Locate the cell with the specified text and output its (x, y) center coordinate. 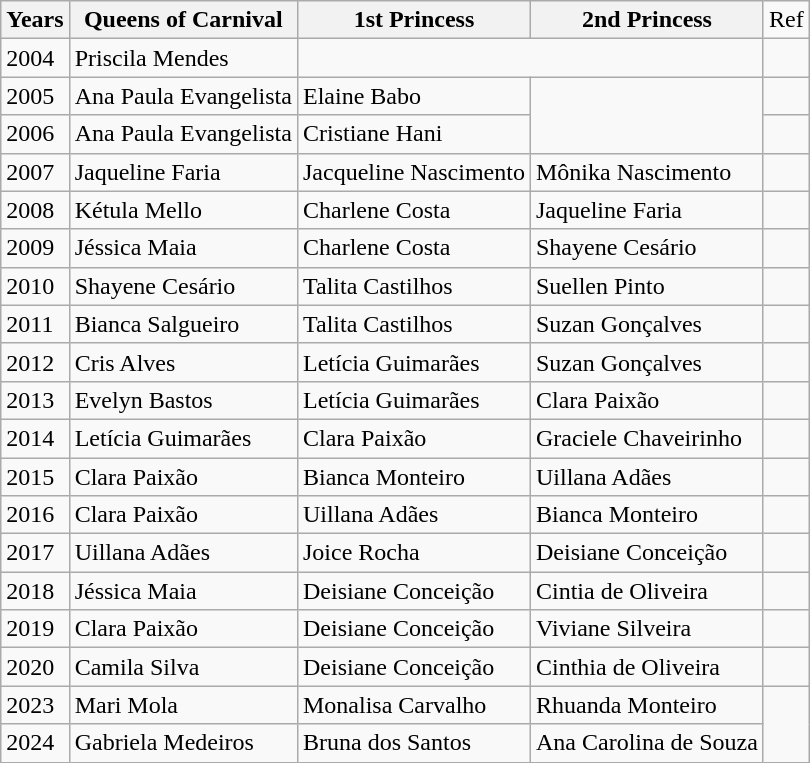
Queens of Carnival (183, 20)
Mari Mola (183, 705)
Mônika Nascimento (646, 172)
2024 (35, 743)
Priscila Mendes (183, 58)
2015 (35, 477)
Cintia de Oliveira (646, 591)
2005 (35, 96)
2023 (35, 705)
Rhuanda Monteiro (646, 705)
1st Princess (414, 20)
Gabriela Medeiros (183, 743)
2008 (35, 210)
Kétula Mello (183, 210)
2009 (35, 248)
Ref (786, 20)
2013 (35, 400)
2006 (35, 134)
2017 (35, 553)
Cris Alves (183, 362)
Joice Rocha (414, 553)
Years (35, 20)
Jacqueline Nascimento (414, 172)
2014 (35, 438)
Suellen Pinto (646, 286)
2011 (35, 324)
Camila Silva (183, 667)
Ana Carolina de Souza (646, 743)
2016 (35, 515)
2010 (35, 286)
2020 (35, 667)
Cristiane Hani (414, 134)
Viviane Silveira (646, 629)
Evelyn Bastos (183, 400)
2019 (35, 629)
Bianca Salgueiro (183, 324)
Graciele Chaveirinho (646, 438)
2004 (35, 58)
Monalisa Carvalho (414, 705)
Bruna dos Santos (414, 743)
2nd Princess (646, 20)
2007 (35, 172)
2012 (35, 362)
2018 (35, 591)
Cinthia de Oliveira (646, 667)
Elaine Babo (414, 96)
